Capture the cell that displays the provided text and extract its (x, y) central coordinate. 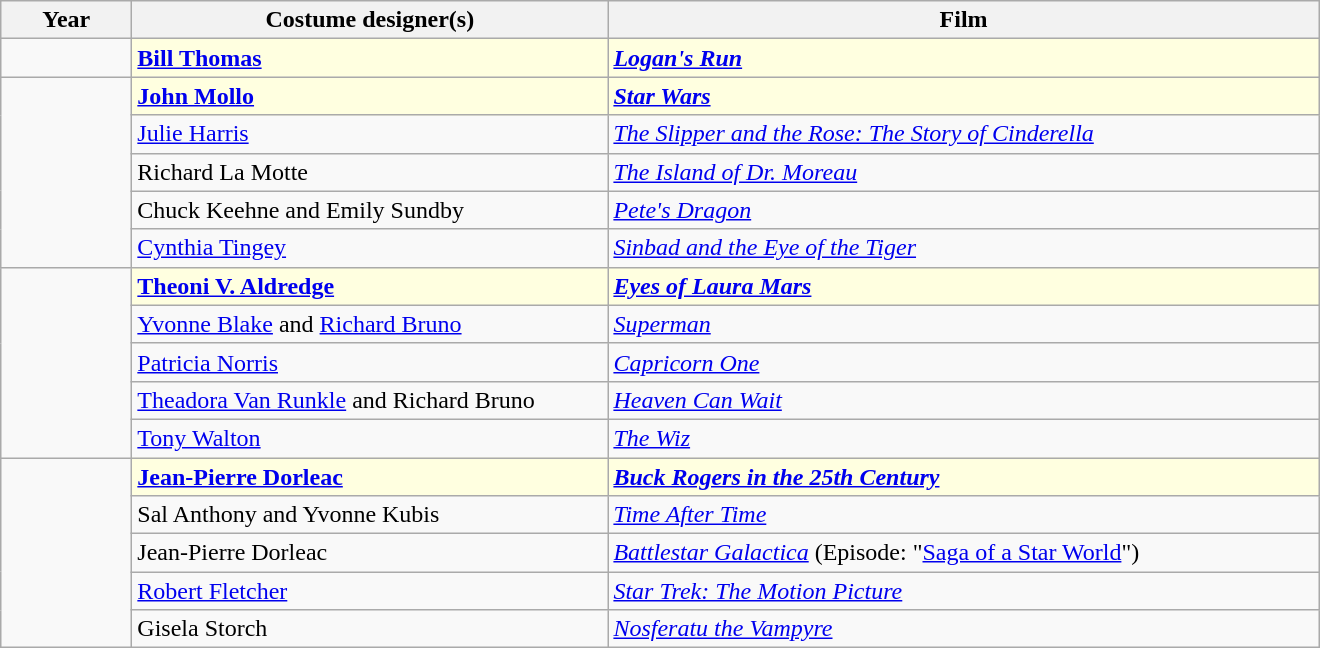
Robert Fletcher (370, 591)
Richard La Motte (370, 172)
Patricia Norris (370, 362)
Chuck Keehne and Emily Sundby (370, 210)
Star Wars (964, 96)
Cynthia Tingey (370, 248)
Yvonne Blake and Richard Bruno (370, 324)
Battlestar Galactica (Episode: "Saga of a Star World") (964, 553)
Sal Anthony and Yvonne Kubis (370, 515)
Bill Thomas (370, 58)
Sinbad and the Eye of the Tiger (964, 248)
Logan's Run (964, 58)
Year (66, 20)
The Slipper and the Rose: The Story of Cinderella (964, 134)
Pete's Dragon (964, 210)
Gisela Storch (370, 629)
Heaven Can Wait (964, 400)
Buck Rogers in the 25th Century (964, 477)
John Mollo (370, 96)
Time After Time (964, 515)
Eyes of Laura Mars (964, 286)
Nosferatu the Vampyre (964, 629)
Theoni V. Aldredge (370, 286)
Tony Walton (370, 438)
Film (964, 20)
The Wiz (964, 438)
Capricorn One (964, 362)
Julie Harris (370, 134)
The Island of Dr. Moreau (964, 172)
Theadora Van Runkle and Richard Bruno (370, 400)
Costume designer(s) (370, 20)
Superman (964, 324)
Star Trek: The Motion Picture (964, 591)
